Locate the cell with the specified text and output its [x, y] center coordinate. 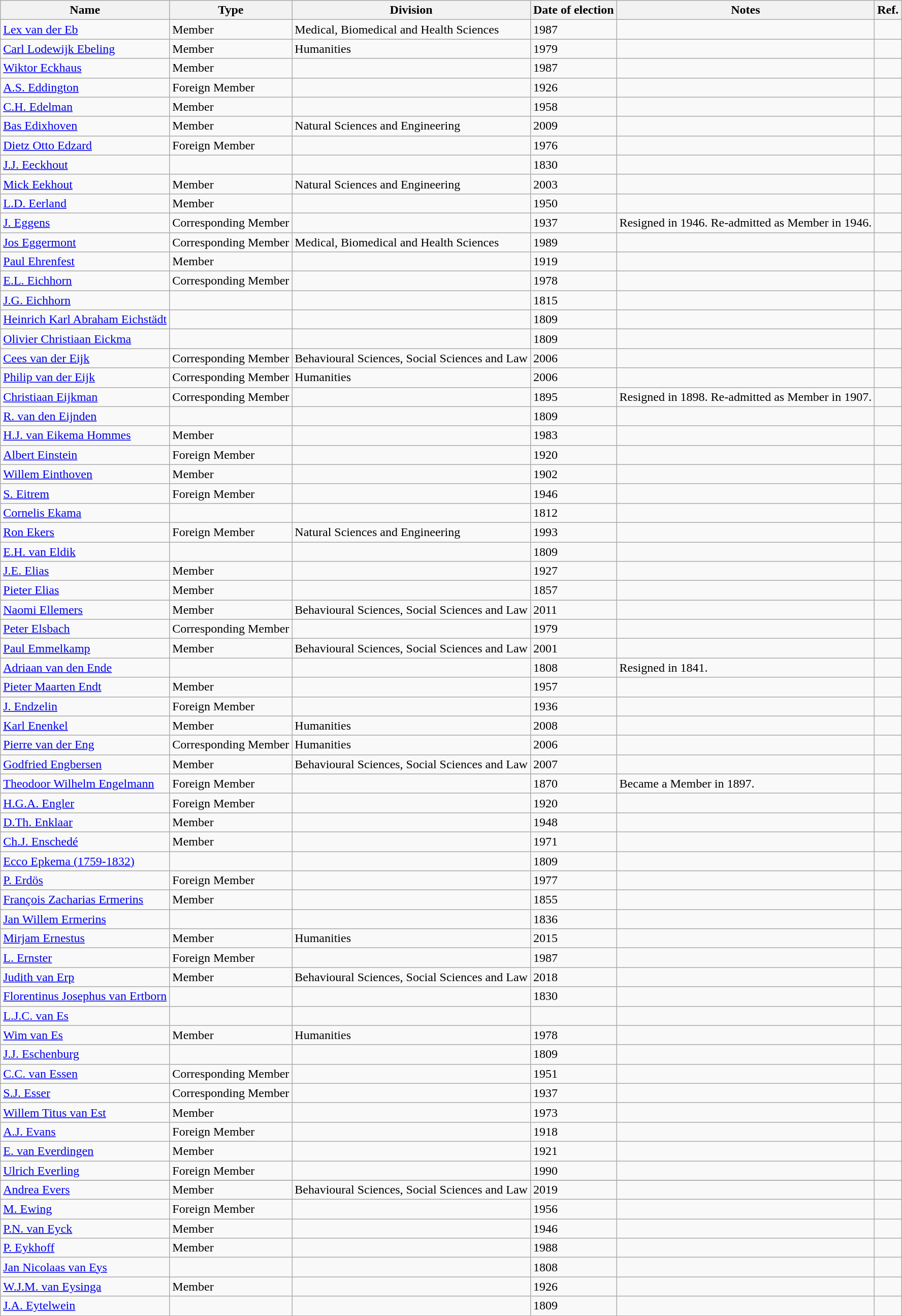
Pieter Elias [85, 590]
2008 [573, 726]
2007 [573, 764]
1956 [573, 1209]
J.A. Eytelwein [85, 1306]
D.Th. Enklaar [85, 822]
2018 [573, 977]
1815 [573, 300]
1950 [573, 203]
S.J. Esser [85, 1093]
Andrea Evers [85, 1190]
A.J. Evans [85, 1132]
2019 [573, 1190]
Bas Edixhoven [85, 126]
Christiaan Eijkman [85, 397]
1936 [573, 706]
Philip van der Eijk [85, 378]
1990 [573, 1170]
Cees van der Eijk [85, 358]
Naomi Ellemers [85, 610]
1812 [573, 513]
1951 [573, 1074]
E. van Everdingen [85, 1151]
J.J. Eeckhout [85, 165]
Olivier Christiaan Eickma [85, 339]
J.J. Eschenburg [85, 1054]
Name [85, 10]
H.G.A. Engler [85, 803]
1958 [573, 107]
1895 [573, 397]
François Zacharias Ermerins [85, 900]
Ulrich Everling [85, 1170]
J. Endzelin [85, 706]
C.C. van Essen [85, 1074]
1918 [573, 1132]
P. Eykhoff [85, 1248]
1977 [573, 881]
1948 [573, 822]
Paul Ehrenfest [85, 262]
Adriaan van den Ende [85, 668]
Jan Willem Ermerins [85, 919]
1857 [573, 590]
M. Ewing [85, 1209]
1855 [573, 900]
E.L. Eichhorn [85, 281]
Heinrich Karl Abraham Eichstädt [85, 320]
C.H. Edelman [85, 107]
A.S. Eddington [85, 87]
1983 [573, 435]
1989 [573, 242]
Type [231, 10]
J.E. Elias [85, 571]
Jos Eggermont [85, 242]
Cornelis Ekama [85, 513]
Florentinus Josephus van Ertborn [85, 996]
Pieter Maarten Endt [85, 687]
Ecco Epkema (1759-1832) [85, 861]
Willem Titus van Est [85, 1112]
Ron Ekers [85, 532]
1973 [573, 1112]
Resigned in 1946. Re-admitted as Member in 1946. [746, 223]
P. Erdös [85, 881]
Dietz Otto Edzard [85, 145]
1957 [573, 687]
W.J.M. van Eysinga [85, 1287]
L.D. Eerland [85, 203]
1993 [573, 532]
Ref. [888, 10]
Mick Eekhout [85, 184]
Mirjam Ernestus [85, 938]
1919 [573, 262]
1971 [573, 841]
Wiktor Eckhaus [85, 68]
2009 [573, 126]
Godfried Engbersen [85, 764]
Albert Einstein [85, 455]
Peter Elsbach [85, 629]
1927 [573, 571]
R. van den Eijnden [85, 416]
L. Ernster [85, 958]
E.H. van Eldik [85, 551]
Lex van der Eb [85, 29]
1836 [573, 919]
Carl Lodewijk Ebeling [85, 49]
L.J.C. van Es [85, 1016]
S. Eitrem [85, 493]
2015 [573, 938]
J.G. Eichhorn [85, 300]
Willem Einthoven [85, 474]
Jan Nicolaas van Eys [85, 1267]
Karl Enenkel [85, 726]
P.N. van Eyck [85, 1229]
1921 [573, 1151]
Theodoor Wilhelm Engelmann [85, 784]
1988 [573, 1248]
2011 [573, 610]
Paul Emmelkamp [85, 648]
Resigned in 1898. Re-admitted as Member in 1907. [746, 397]
Judith van Erp [85, 977]
H.J. van Eikema Hommes [85, 435]
1976 [573, 145]
J. Eggens [85, 223]
2003 [573, 184]
Pierre van der Eng [85, 745]
2001 [573, 648]
Became a Member in 1897. [746, 784]
Ch.J. Enschedé [85, 841]
Notes [746, 10]
Division [411, 10]
Wim van Es [85, 1035]
Date of election [573, 10]
1870 [573, 784]
1902 [573, 474]
Resigned in 1841. [746, 668]
